Determine the [x, y] coordinate at the center of the cell enclosing the given text.  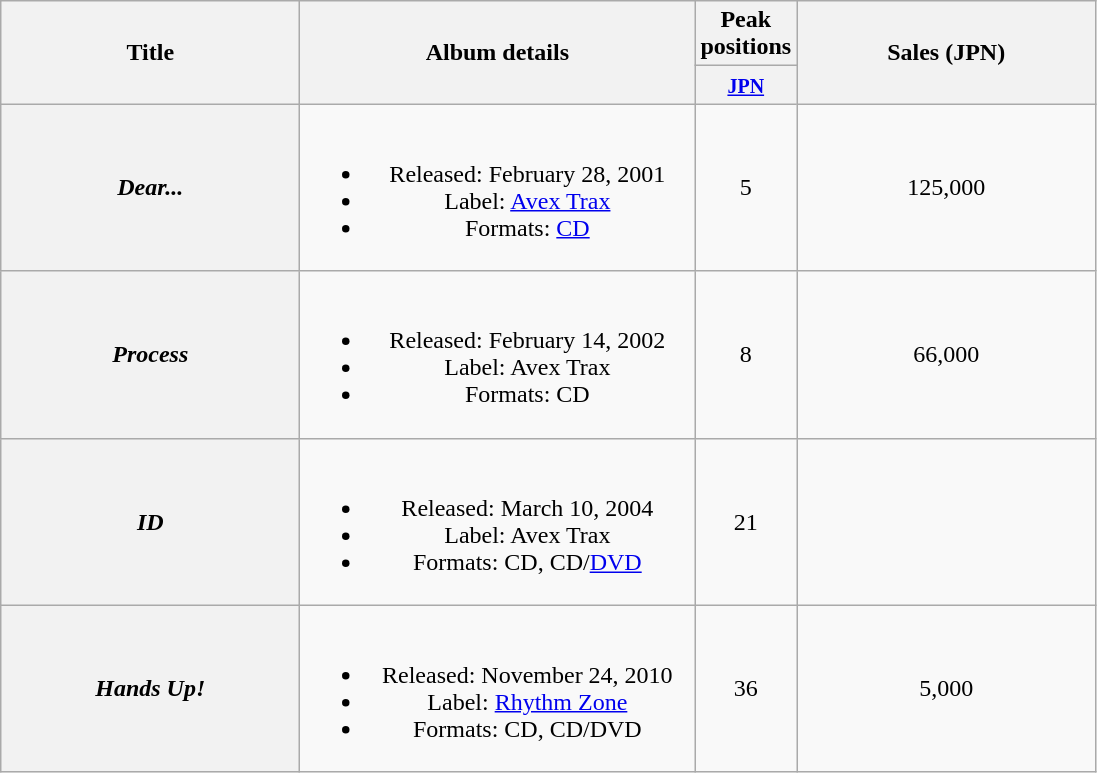
66,000 [946, 354]
Released: November 24, 2010 Label: Rhythm ZoneFormats: CD, CD/DVD [498, 688]
ID [150, 522]
Sales (JPN) [946, 52]
5 [746, 188]
125,000 [946, 188]
Album details [498, 52]
Peak positions [746, 34]
21 [746, 522]
Dear... [150, 188]
Hands Up! [150, 688]
Process [150, 354]
36 [746, 688]
Title [150, 52]
5,000 [946, 688]
Released: February 14, 2002 Label: Avex TraxFormats: CD [498, 354]
JPN [746, 85]
Released: March 10, 2004 Label: Avex TraxFormats: CD, CD/DVD [498, 522]
Released: February 28, 2001 Label: Avex TraxFormats: CD [498, 188]
8 [746, 354]
